Pinpoint the cell where the given text exists, returning its [x, y] midpoint coordinate. 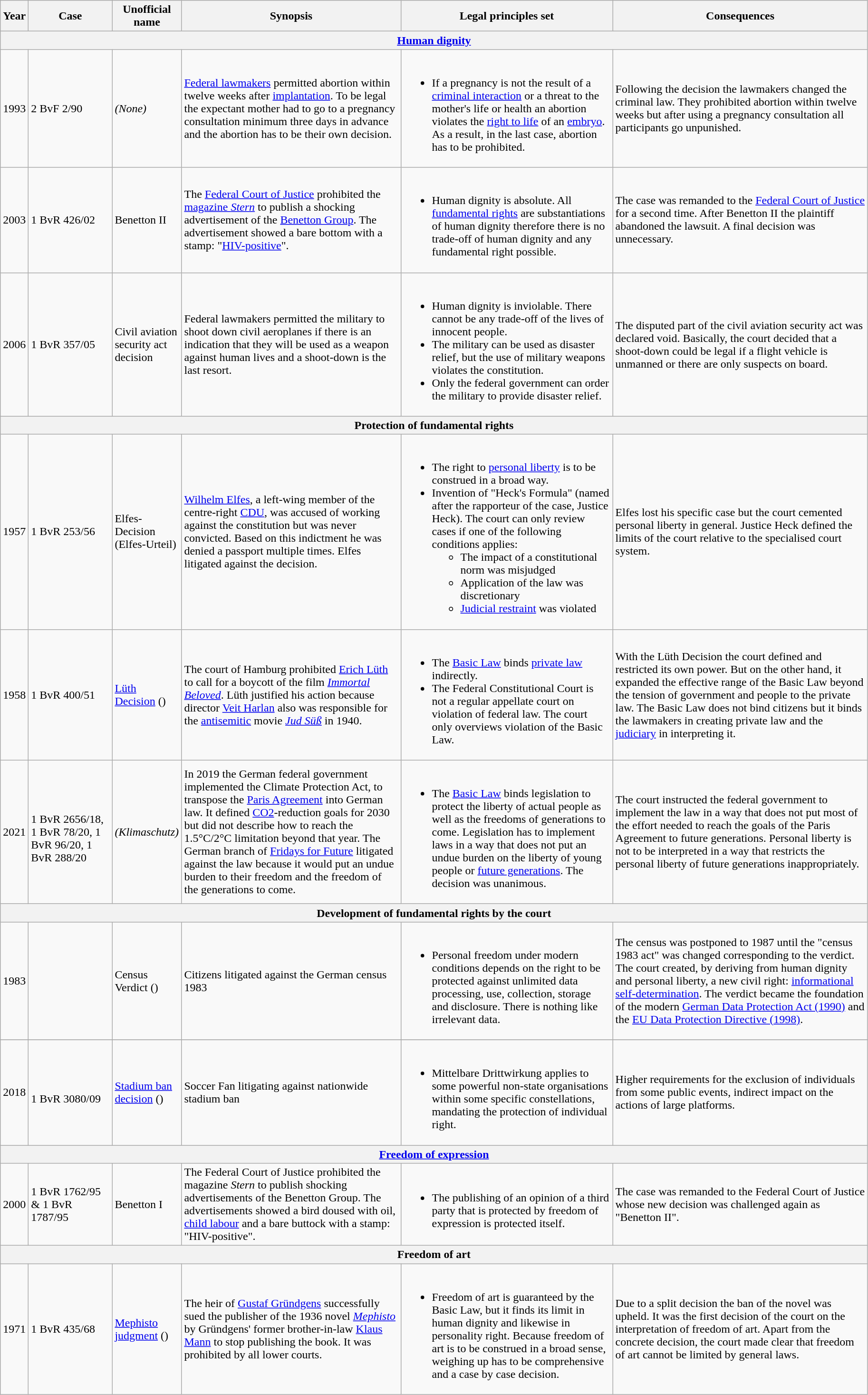
(None) [147, 108]
2000 [14, 1204]
1 BvR 357/05 [70, 344]
1958 [14, 694]
Protection of fundamental rights [434, 425]
1 BvR 400/51 [70, 694]
Legal principles set [507, 16]
1 BvR 3080/09 [70, 1092]
The publishing of an opinion of a third party that is protected by freedom of expression is protected itself. [507, 1204]
1 BvR 435/68 [70, 1329]
Soccer Fan litigating against nationwide stadium ban [291, 1092]
Year [14, 16]
Synopsis [291, 16]
Case [70, 16]
Consequences [740, 16]
Freedom of expression [434, 1154]
Freedom of art [434, 1255]
1957 [14, 532]
2018 [14, 1092]
Benetton I [147, 1204]
2006 [14, 344]
The case was remanded to the Federal Court of Justice whose new decision was challenged again as "Benetton II". [740, 1204]
2 BvF 2/90 [70, 108]
1983 [14, 981]
Higher requirements for the exclusion of individuals from some public events, indirect impact on the actions of large platforms. [740, 1092]
Development of fundamental rights by the court [434, 913]
2003 [14, 220]
1993 [14, 108]
Human dignity [434, 40]
Citizens litigated against the German census 1983 [291, 981]
Mephisto judgment () [147, 1329]
1 BvR 2656/18, 1 BvR 78/20, 1 BvR 96/20, 1 BvR 288/20 [70, 832]
1 BvR 253/56 [70, 532]
Census Verdict () [147, 981]
Civil aviation security act decision [147, 344]
2021 [14, 832]
Lüth Decision () [147, 694]
Unofficial name [147, 16]
Elfes-Decision (Elfes-Urteil) [147, 532]
Stadium ban decision () [147, 1092]
1 BvR 426/02 [70, 220]
(Klimaschutz) [147, 832]
1 BvR 1762/95 & 1 BvR 1787/95 [70, 1204]
Benetton II [147, 220]
1971 [14, 1329]
